Pinpoint the cell where the given text exists, returning its (x, y) midpoint coordinate. 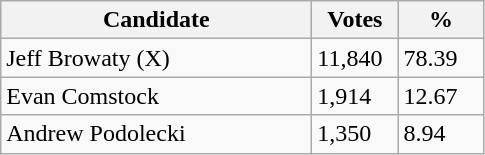
% (441, 20)
11,840 (355, 58)
1,914 (355, 96)
8.94 (441, 134)
Votes (355, 20)
Jeff Browaty (X) (156, 58)
Candidate (156, 20)
1,350 (355, 134)
Evan Comstock (156, 96)
Andrew Podolecki (156, 134)
78.39 (441, 58)
12.67 (441, 96)
